Capture the cell that displays the provided text and extract its [x, y] central coordinate. 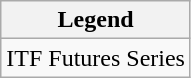
Legend [96, 20]
ITF Futures Series [96, 58]
